Output the (x, y) coordinate of the center of the cell containing the given text.  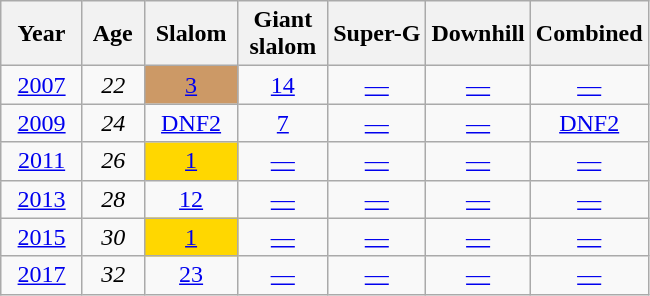
2009 (42, 123)
28 (113, 199)
22 (113, 85)
24 (113, 123)
2011 (42, 161)
Combined (589, 34)
32 (113, 275)
Giant slalom (283, 34)
Slalom (191, 34)
23 (191, 275)
2013 (42, 199)
12 (191, 199)
30 (113, 237)
2015 (42, 237)
Super-G (377, 34)
14 (283, 85)
Year (42, 34)
Downhill (478, 34)
2017 (42, 275)
7 (283, 123)
2007 (42, 85)
26 (113, 161)
Age (113, 34)
3 (191, 85)
